For the text-containing cell, return its midpoint in (x, y) coordinate format. 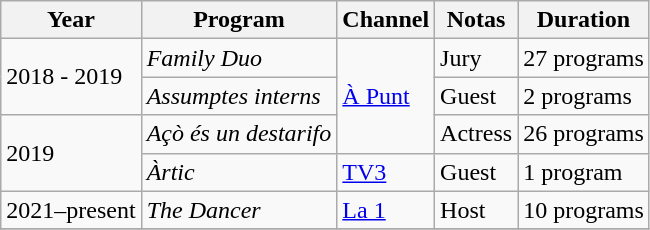
Program (239, 20)
1 program (584, 172)
Year (71, 20)
26 programs (584, 134)
27 programs (584, 58)
Assumptes interns (239, 96)
À Punt (386, 96)
The Dancer (239, 210)
Açò és un destarifo (239, 134)
Duration (584, 20)
Host (476, 210)
2019 (71, 153)
2021–present (71, 210)
Àrtic (239, 172)
Jury (476, 58)
Family Duo (239, 58)
La 1 (386, 210)
2018 - 2019 (71, 77)
2 programs (584, 96)
Actress (476, 134)
Notas (476, 20)
Channel (386, 20)
10 programs (584, 210)
TV3 (386, 172)
